Return the (x, y) coordinate for the center point of the cell that contains the specified text.  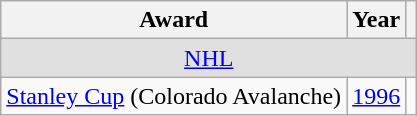
Stanley Cup (Colorado Avalanche) (174, 96)
1996 (376, 96)
Year (376, 20)
Award (174, 20)
NHL (209, 58)
